Output the [X, Y] coordinate of the center of the cell containing the given text.  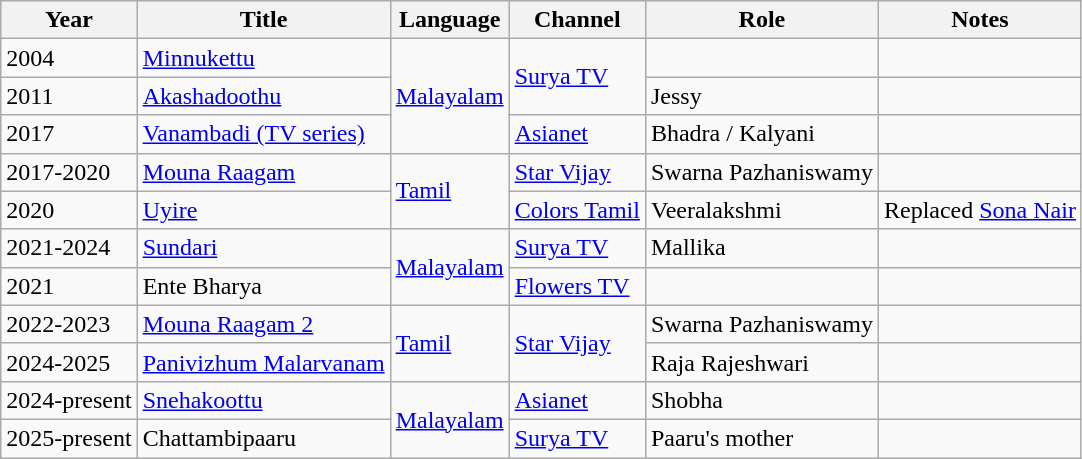
2011 [69, 96]
2017-2020 [69, 172]
Channel [577, 20]
Role [762, 20]
2022-2023 [69, 324]
Ente Bharya [264, 286]
Panivizhum Malarvanam [264, 362]
Bhadra / Kalyani [762, 134]
Mouna Raagam 2 [264, 324]
Veeralakshmi [762, 210]
Colors Tamil [577, 210]
Akashadoothu [264, 96]
Sundari [264, 248]
2021-2024 [69, 248]
2017 [69, 134]
2024-present [69, 400]
Mallika [762, 248]
Notes [980, 20]
Minnukettu [264, 58]
2004 [69, 58]
Vanambadi (TV series) [264, 134]
Title [264, 20]
Jessy [762, 96]
Uyire [264, 210]
2021 [69, 286]
2020 [69, 210]
Snehakoottu [264, 400]
Shobha [762, 400]
Raja Rajeshwari [762, 362]
Chattambipaaru [264, 438]
Paaru's mother [762, 438]
Mouna Raagam [264, 172]
Flowers TV [577, 286]
Language [450, 20]
Year [69, 20]
2025-present [69, 438]
2024-2025 [69, 362]
Replaced Sona Nair [980, 210]
